Search for the cell housing the specified text and yield its [x, y] center coordinate. 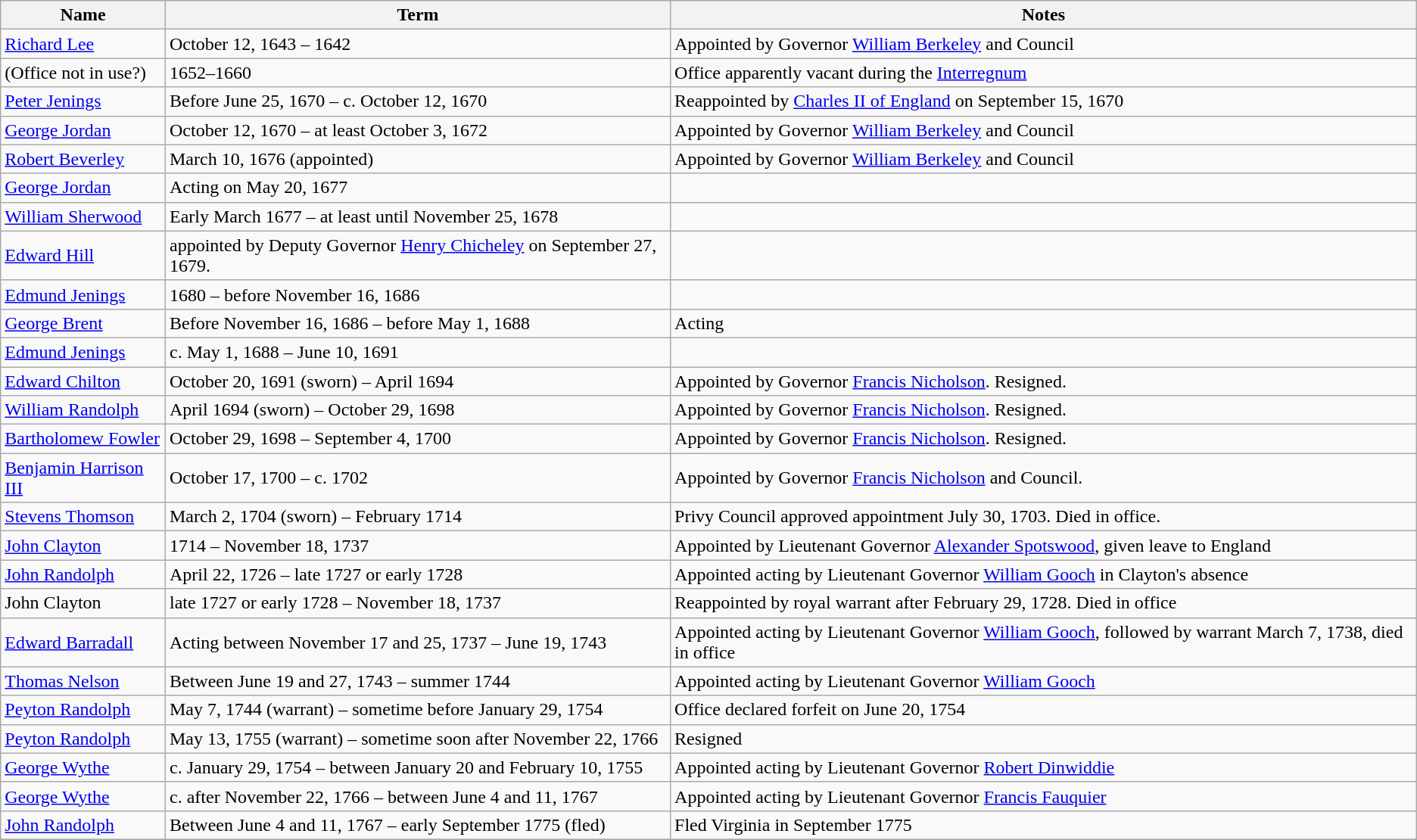
Before November 16, 1686 – before May 1, 1688 [418, 323]
Appointed by Lieutenant Governor Alexander Spotswood, given leave to England [1044, 546]
William Randolph [83, 410]
Edward Barradall [83, 642]
Edward Hill [83, 256]
Fled Virginia in September 1775 [1044, 825]
1714 – November 18, 1737 [418, 546]
Stevens Thomson [83, 517]
Privy Council approved appointment July 30, 1703. Died in office. [1044, 517]
William Sherwood [83, 216]
c. after November 22, 1766 – between June 4 and 11, 1767 [418, 796]
(Office not in use?) [83, 73]
April 22, 1726 – late 1727 or early 1728 [418, 574]
Early March 1677 – at least until November 25, 1678 [418, 216]
Acting between November 17 and 25, 1737 – June 19, 1743 [418, 642]
May 13, 1755 (warrant) – sometime soon after November 22, 1766 [418, 739]
Acting on May 20, 1677 [418, 188]
Before June 25, 1670 – c. October 12, 1670 [418, 101]
Robert Beverley [83, 159]
March 2, 1704 (sworn) – February 1714 [418, 517]
c. January 29, 1754 – between January 20 and February 10, 1755 [418, 767]
George Brent [83, 323]
May 7, 1744 (warrant) – sometime before January 29, 1754 [418, 710]
October 17, 1700 – c. 1702 [418, 478]
Between June 19 and 27, 1743 – summer 1744 [418, 681]
Reappointed by royal warrant after February 29, 1728. Died in office [1044, 603]
April 1694 (sworn) – October 29, 1698 [418, 410]
late 1727 or early 1728 – November 18, 1737 [418, 603]
Benjamin Harrison III [83, 478]
Office declared forfeit on June 20, 1754 [1044, 710]
Resigned [1044, 739]
March 10, 1676 (appointed) [418, 159]
October 12, 1643 – 1642 [418, 44]
Appointed acting by Lieutenant Governor Francis Fauquier [1044, 796]
Peter Jenings [83, 101]
Appointed by Governor Francis Nicholson and Council. [1044, 478]
1652–1660 [418, 73]
Term [418, 15]
Reappointed by Charles II of England on September 15, 1670 [1044, 101]
c. May 1, 1688 – June 10, 1691 [418, 352]
October 12, 1670 – at least October 3, 1672 [418, 130]
Notes [1044, 15]
Appointed acting by Lieutenant Governor William Gooch, followed by warrant March 7, 1738, died in office [1044, 642]
1680 – before November 16, 1686 [418, 294]
October 29, 1698 – September 4, 1700 [418, 439]
Office apparently vacant during the Interregnum [1044, 73]
Appointed acting by Lieutenant Governor William Gooch [1044, 681]
Bartholomew Fowler [83, 439]
Acting [1044, 323]
Thomas Nelson [83, 681]
Appointed acting by Lieutenant Governor Robert Dinwiddie [1044, 767]
Name [83, 15]
Edward Chilton [83, 381]
Between June 4 and 11, 1767 – early September 1775 (fled) [418, 825]
October 20, 1691 (sworn) – April 1694 [418, 381]
appointed by Deputy Governor Henry Chicheley on September 27, 1679. [418, 256]
Appointed acting by Lieutenant Governor William Gooch in Clayton's absence [1044, 574]
Richard Lee [83, 44]
